For the text-containing cell, return its midpoint in [x, y] coordinate format. 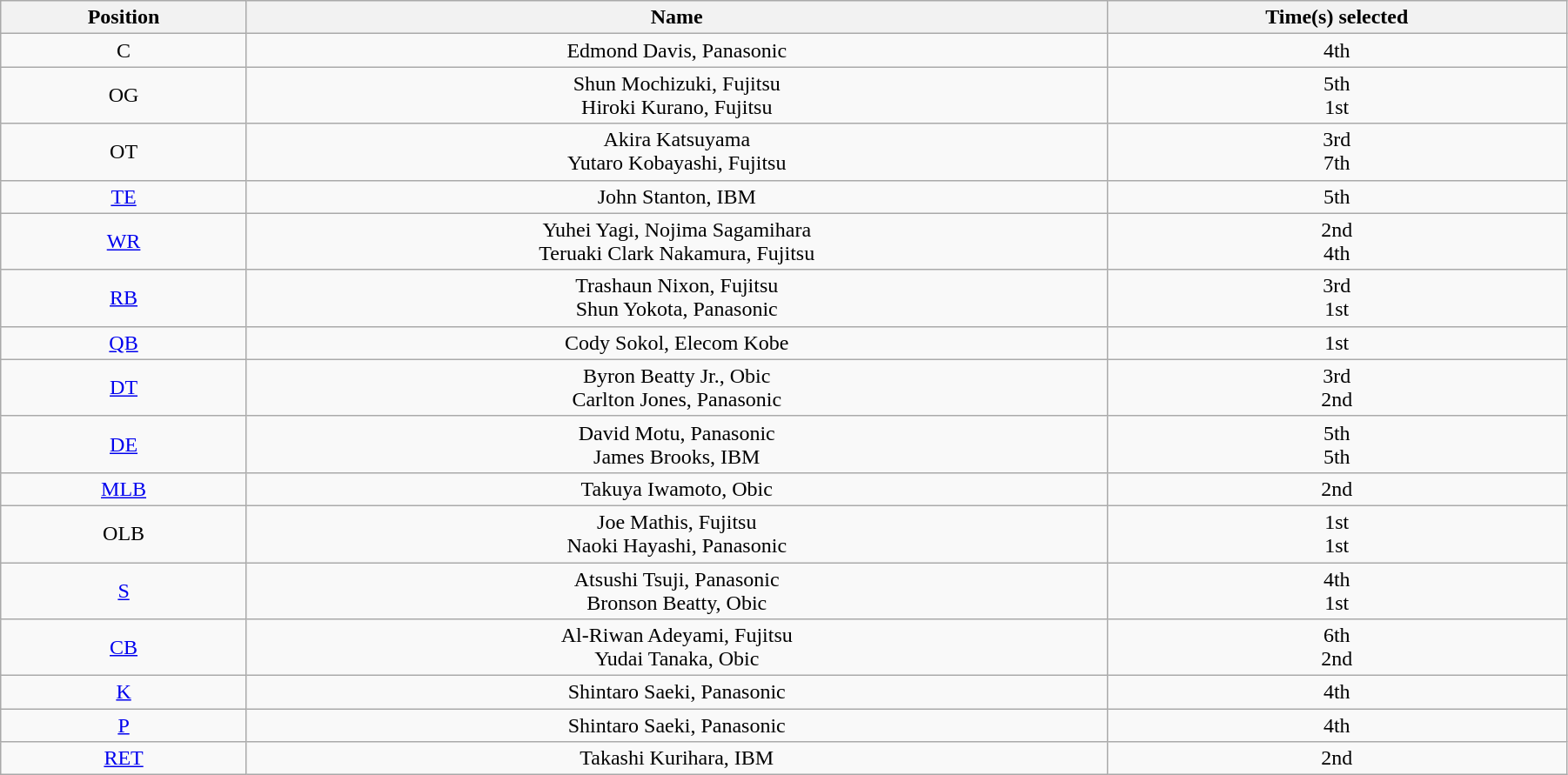
Al-Riwan Adeyami, FujitsuYudai Tanaka, Obic [677, 647]
Position [124, 17]
3rd7th [1337, 151]
Trashaun Nixon, FujitsuShun Yokota, Panasonic [677, 297]
Takuya Iwamoto, Obic [677, 489]
QB [124, 343]
David Motu, PanasonicJames Brooks, IBM [677, 444]
Cody Sokol, Elecom Kobe [677, 343]
Time(s) selected [1337, 17]
OG [124, 96]
John Stanton, IBM [677, 197]
OT [124, 151]
Atsushi Tsuji, PanasonicBronson Beatty, Obic [677, 590]
1st1st [1337, 534]
3rd2nd [1337, 388]
P [124, 725]
DT [124, 388]
Name [677, 17]
Edmond Davis, Panasonic [677, 50]
DE [124, 444]
2nd4th [1337, 242]
1st [1337, 343]
Byron Beatty Jr., ObicCarlton Jones, Panasonic [677, 388]
RET [124, 758]
5th5th [1337, 444]
K [124, 692]
WR [124, 242]
Shun Mochizuki, FujitsuHiroki Kurano, Fujitsu [677, 96]
MLB [124, 489]
C [124, 50]
OLB [124, 534]
3rd1st [1337, 297]
Joe Mathis, FujitsuNaoki Hayashi, Panasonic [677, 534]
5th [1337, 197]
Takashi Kurihara, IBM [677, 758]
TE [124, 197]
S [124, 590]
6th2nd [1337, 647]
Yuhei Yagi, Nojima SagamiharaTeruaki Clark Nakamura, Fujitsu [677, 242]
CB [124, 647]
RB [124, 297]
5th1st [1337, 96]
4th1st [1337, 590]
Akira KatsuyamaYutaro Kobayashi, Fujitsu [677, 151]
